Pinpoint the cell where the given text exists, returning its (x, y) midpoint coordinate. 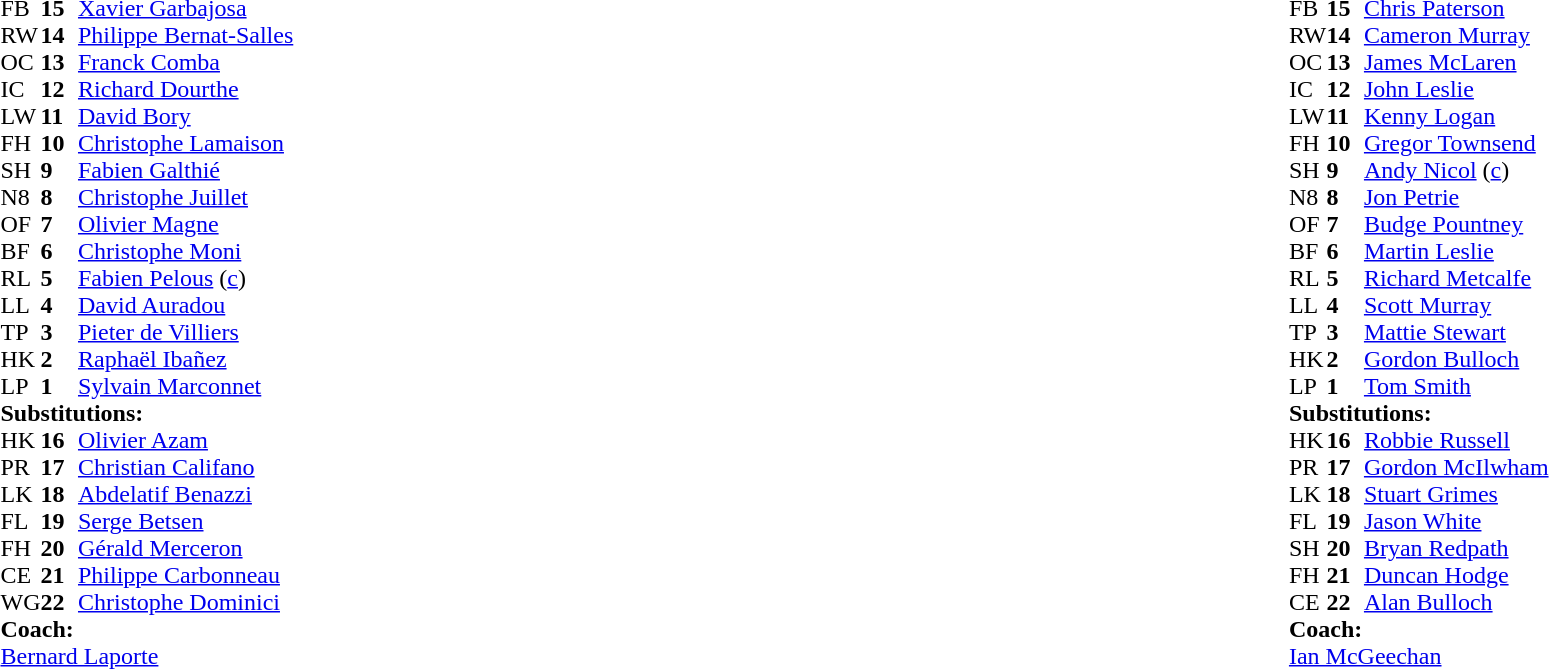
Christophe Dominici (186, 602)
Jon Petrie (1456, 198)
Franck Comba (186, 62)
Abdelatif Benazzi (186, 494)
Sylvain Marconnet (186, 386)
Alan Bulloch (1456, 602)
Gordon McIlwham (1456, 468)
James McLaren (1456, 62)
Kenny Logan (1456, 116)
Richard Metcalfe (1456, 278)
Fabien Pelous (c) (186, 278)
Christophe Moni (186, 252)
Raphaël Ibañez (186, 360)
Cameron Murray (1456, 36)
Scott Murray (1456, 306)
Mattie Stewart (1456, 332)
John Leslie (1456, 90)
David Auradou (186, 306)
Stuart Grimes (1456, 494)
Pieter de Villiers (186, 332)
Gregor Townsend (1456, 144)
Fabien Galthié (186, 170)
Serge Betsen (186, 522)
Jason White (1456, 522)
Budge Pountney (1456, 224)
Philippe Bernat-Salles (186, 36)
Tom Smith (1456, 386)
Olivier Azam (186, 440)
Christophe Lamaison (186, 144)
Robbie Russell (1456, 440)
Ian McGeechan (1419, 656)
Martin Leslie (1456, 252)
Philippe Carbonneau (186, 576)
Bryan Redpath (1456, 548)
Christophe Juillet (186, 198)
WG (20, 602)
Christian Califano (186, 468)
David Bory (186, 116)
Gérald Merceron (186, 548)
Gordon Bulloch (1456, 360)
Olivier Magne (186, 224)
Richard Dourthe (186, 90)
Bernard Laporte (146, 656)
Andy Nicol (c) (1456, 170)
Duncan Hodge (1456, 576)
